Return [X, Y] of the center of cell containing provided text 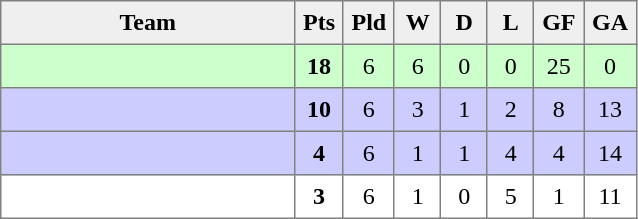
13 [610, 110]
25 [559, 66]
2 [510, 110]
GA [610, 23]
8 [559, 110]
D [464, 23]
L [510, 23]
Pts [319, 23]
Pld [368, 23]
11 [610, 197]
10 [319, 110]
GF [559, 23]
5 [510, 197]
Team [148, 23]
18 [319, 66]
W [417, 23]
14 [610, 153]
